For the text-containing cell, return its midpoint in (x, y) coordinate format. 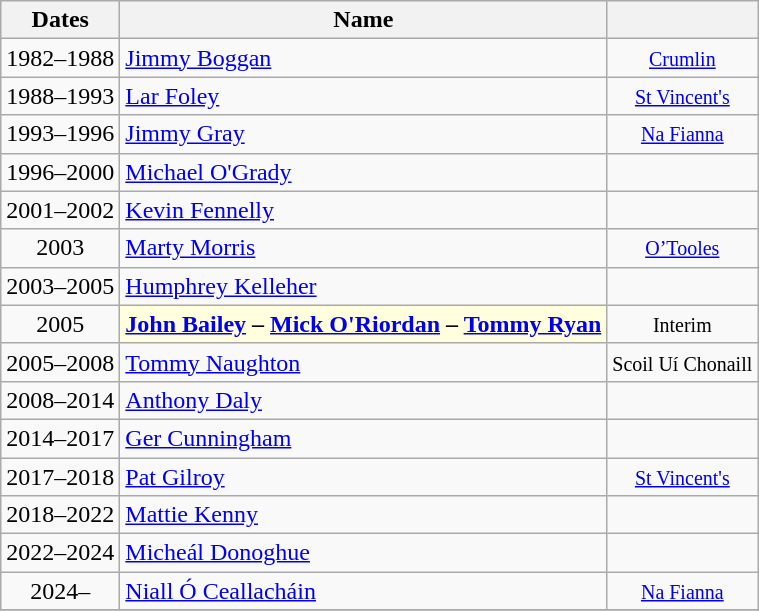
1982–1988 (60, 58)
2003 (60, 248)
2022–2024 (60, 553)
Micheál Donoghue (364, 553)
2018–2022 (60, 515)
Marty Morris (364, 248)
Interim (682, 324)
1996–2000 (60, 172)
2008–2014 (60, 400)
2017–2018 (60, 477)
1988–1993 (60, 96)
John Bailey – Mick O'Riordan – Tommy Ryan (364, 324)
Anthony Daly (364, 400)
Crumlin (682, 58)
Mattie Kenny (364, 515)
1993–1996 (60, 134)
2024– (60, 591)
Lar Foley (364, 96)
2003–2005 (60, 286)
Ger Cunningham (364, 438)
2005–2008 (60, 362)
Jimmy Boggan (364, 58)
Name (364, 20)
Pat Gilroy (364, 477)
Jimmy Gray (364, 134)
Niall Ó Ceallacháin (364, 591)
Dates (60, 20)
Scoil Uí Chonaill (682, 362)
O’Tooles (682, 248)
Kevin Fennelly (364, 210)
Tommy Naughton (364, 362)
Humphrey Kelleher (364, 286)
2005 (60, 324)
2001–2002 (60, 210)
2014–2017 (60, 438)
Michael O'Grady (364, 172)
